From the cell containing the given text, extract its center point as [X, Y] coordinate. 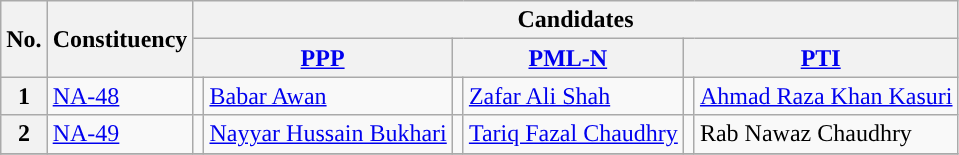
Candidates [576, 20]
PPP [322, 58]
Babar Awan [328, 96]
Ahmad Raza Khan Kasuri [826, 96]
PML-N [568, 58]
Rab Nawaz Chaudhry [826, 134]
2 [24, 134]
NA-48 [120, 96]
PTI [820, 58]
1 [24, 96]
Constituency [120, 39]
Tariq Fazal Chaudhry [573, 134]
Nayyar Hussain Bukhari [328, 134]
NA-49 [120, 134]
No. [24, 39]
Zafar Ali Shah [573, 96]
